For the text-containing cell, return its midpoint in (X, Y) coordinate format. 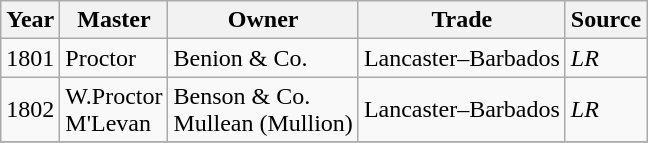
Source (606, 20)
Benion & Co. (263, 58)
Proctor (114, 58)
W.ProctorM'Levan (114, 110)
Year (30, 20)
Trade (462, 20)
Benson & Co.Mullean (Mullion) (263, 110)
Master (114, 20)
Owner (263, 20)
1801 (30, 58)
1802 (30, 110)
